Search for the cell housing the specified text and yield its (x, y) center coordinate. 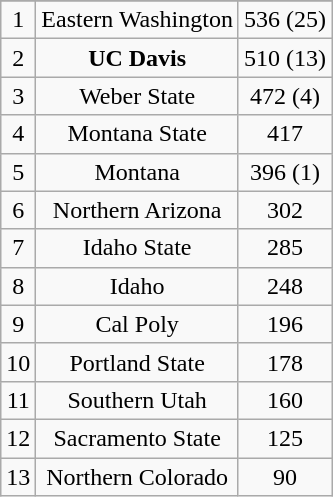
Montana State (138, 134)
2 (18, 58)
396 (1) (284, 172)
Sacramento State (138, 438)
5 (18, 172)
Idaho (138, 286)
Northern Arizona (138, 210)
3 (18, 96)
Montana (138, 172)
536 (25) (284, 20)
178 (284, 362)
11 (18, 400)
125 (284, 438)
10 (18, 362)
248 (284, 286)
285 (284, 248)
4 (18, 134)
Southern Utah (138, 400)
12 (18, 438)
90 (284, 477)
Weber State (138, 96)
417 (284, 134)
Cal Poly (138, 324)
160 (284, 400)
1 (18, 20)
UC Davis (138, 58)
302 (284, 210)
6 (18, 210)
7 (18, 248)
Portland State (138, 362)
8 (18, 286)
510 (13) (284, 58)
Idaho State (138, 248)
9 (18, 324)
13 (18, 477)
196 (284, 324)
Northern Colorado (138, 477)
472 (4) (284, 96)
Eastern Washington (138, 20)
